Extract the [X, Y] coordinate from the center of the cell holding the provided text.  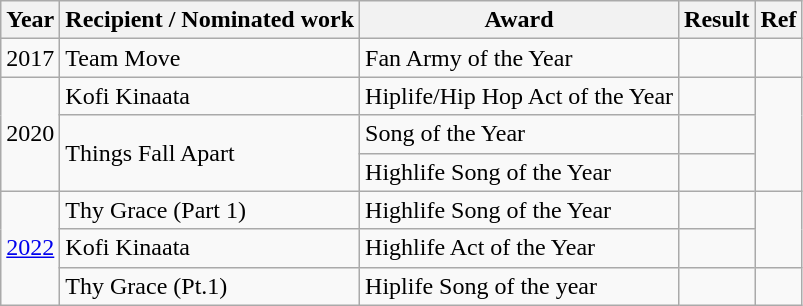
Award [520, 20]
Things Fall Apart [210, 153]
Fan Army of the Year [520, 58]
Result [717, 20]
2022 [30, 248]
Recipient / Nominated work [210, 20]
Hiplife Song of the year [520, 286]
Highlife Act of the Year [520, 248]
Year [30, 20]
Thy Grace (Pt.1) [210, 286]
Song of the Year [520, 134]
2017 [30, 58]
Hiplife/Hip Hop Act of the Year [520, 96]
Ref [778, 20]
Thy Grace (Part 1) [210, 210]
Team Move [210, 58]
2020 [30, 134]
